Locate the cell with the specified text and output its (X, Y) center coordinate. 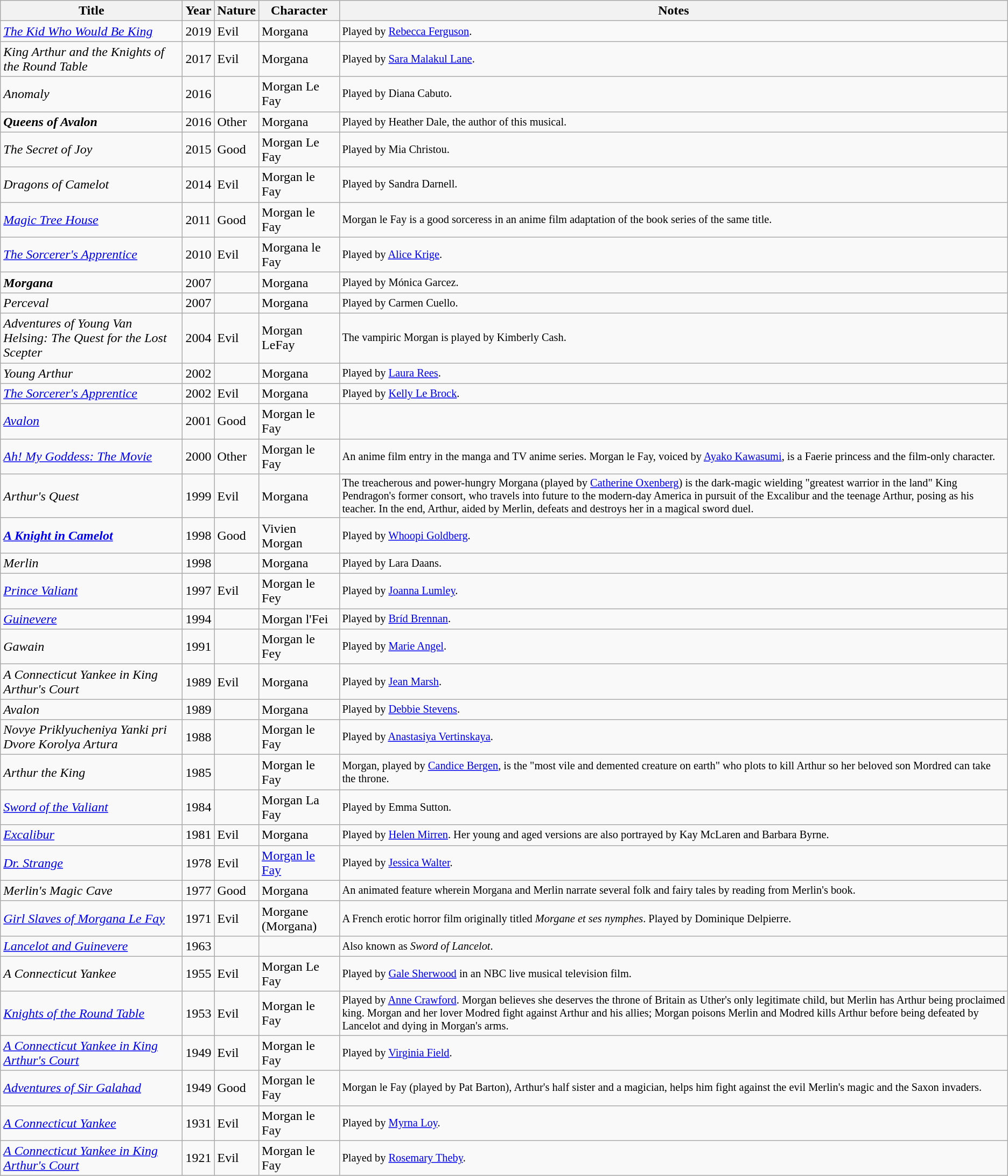
The Kid Who Would Be King (92, 31)
Morgan l'Fei (299, 619)
2004 (198, 338)
Morgan le Fay is a good sorceress in an anime film adaptation of the book series of the same title. (674, 220)
Morgan LeFay (299, 338)
Dr. Strange (92, 863)
Played by Debbie Stevens. (674, 709)
Played by Jean Marsh. (674, 682)
A Knight in Camelot (92, 535)
Knights of the Round Table (92, 1013)
1999 (198, 496)
Sword of the Valiant (92, 807)
1991 (198, 646)
Magic Tree House (92, 220)
Morgana le Fay (299, 254)
Title (92, 11)
Queens of Avalon (92, 122)
Arthur's Quest (92, 496)
Anomaly (92, 94)
Year (198, 11)
Arthur the King (92, 773)
2010 (198, 254)
Girl Slaves of Morgana Le Fay (92, 918)
Lancelot and Guinevere (92, 946)
Played by Jessica Walter. (674, 863)
Played by Myrna Loy. (674, 1123)
Vivien Morgan (299, 535)
An animated feature wherein Morgana and Merlin narrate several folk and fairy tales by reading from Merlin's book. (674, 890)
Novye Priklyucheniya Yanki pri Dvore Korolya Artura (92, 737)
2001 (198, 421)
Guinevere (92, 619)
2017 (198, 59)
Played by Helen Mirren. Her young and aged versions are also portrayed by Kay McLaren and Barbara Byrne. (674, 835)
2014 (198, 184)
Morgan le Fay (played by Pat Barton), Arthur's half sister and a magician, helps him fight against the evil Merlin's magic and the Saxon invaders. (674, 1088)
Prince Valiant (92, 592)
The Secret of Joy (92, 150)
Morgan La Fay (299, 807)
1994 (198, 619)
Notes (674, 11)
Played by Rosemary Theby. (674, 1158)
Young Arthur (92, 373)
Played by Virginia Field. (674, 1053)
1971 (198, 918)
Excalibur (92, 835)
Played by Alice Krige. (674, 254)
1921 (198, 1158)
Played by Whoopi Goldberg. (674, 535)
Played by Mónica Garcez. (674, 282)
1985 (198, 773)
Dragons of Camelot (92, 184)
Played by Laura Rees. (674, 373)
Played by Diana Cabuto. (674, 94)
Played by Heather Dale, the author of this musical. (674, 122)
1984 (198, 807)
Played by Carmen Cuello. (674, 303)
1988 (198, 737)
1953 (198, 1013)
Played by Rebecca Ferguson. (674, 31)
The vampiric Morgan is played by Kimberly Cash. (674, 338)
Adventures of Young Van Helsing: The Quest for the Lost Scepter (92, 338)
Played by Sara Malakul Lane. (674, 59)
Adventures of Sir Galahad (92, 1088)
Character (299, 11)
2000 (198, 457)
Gawain (92, 646)
Ah! My Goddess: The Movie (92, 457)
1955 (198, 974)
Played by Sandra Darnell. (674, 184)
Nature (237, 11)
Played by Marie Angel. (674, 646)
1997 (198, 592)
Played by Gale Sherwood in an NBC live musical television film. (674, 974)
A French erotic horror film originally titled Morgane et ses nymphes. Played by Dominique Delpierre. (674, 918)
An anime film entry in the manga and TV anime series. Morgan le Fay, voiced by Ayako Kawasumi, is a Faerie princess and the film-only character. (674, 457)
Merlin (92, 563)
Played by Lara Daans. (674, 563)
1981 (198, 835)
Morgane (Morgana) (299, 918)
2019 (198, 31)
1977 (198, 890)
Played by Joanna Lumley. (674, 592)
Also known as Sword of Lancelot. (674, 946)
2015 (198, 150)
2011 (198, 220)
Played by Kelly Le Brock. (674, 394)
1963 (198, 946)
Played by Emma Sutton. (674, 807)
Perceval (92, 303)
Merlin's Magic Cave (92, 890)
King Arthur and the Knights of the Round Table (92, 59)
Played by Bríd Brennan. (674, 619)
Played by Mia Christou. (674, 150)
1931 (198, 1123)
1978 (198, 863)
Played by Anastasiya Vertinskaya. (674, 737)
